Extract the (X, Y) coordinate from the center of the cell holding the provided text.  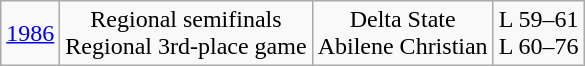
L 59–61L 60–76 (538, 34)
Regional semifinalsRegional 3rd-place game (186, 34)
1986 (30, 34)
Delta StateAbilene Christian (402, 34)
